Determine the (X, Y) coordinate at the center of the cell enclosing the given text.  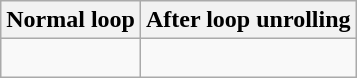
Normal loop (71, 20)
After loop unrolling (248, 20)
